Return the (X, Y) coordinate for the center point of the cell that contains the specified text.  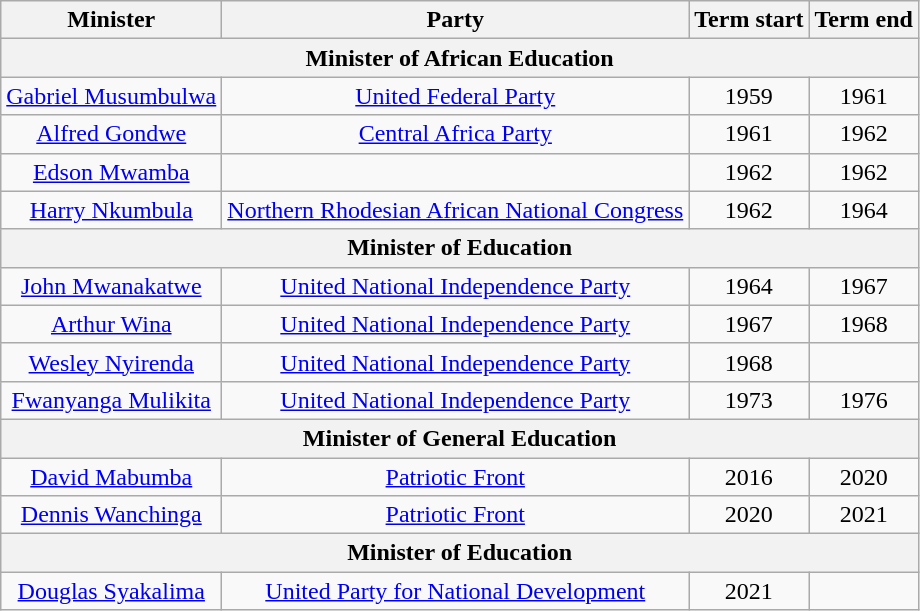
Alfred Gondwe (112, 134)
Edson Mwamba (112, 172)
United Party for National Development (456, 591)
Douglas Syakalima (112, 591)
Central Africa Party (456, 134)
Dennis Wanchinga (112, 515)
Harry Nkumbula (112, 210)
Term end (864, 20)
2016 (749, 477)
Party (456, 20)
David Mabumba (112, 477)
Gabriel Musumbulwa (112, 96)
Fwanyanga Mulikita (112, 400)
Wesley Nyirenda (112, 362)
Term start (749, 20)
1973 (749, 400)
Arthur Wina (112, 324)
United Federal Party (456, 96)
Minister of African Education (460, 58)
Minister (112, 20)
Northern Rhodesian African National Congress (456, 210)
1976 (864, 400)
Minister of General Education (460, 438)
1959 (749, 96)
John Mwanakatwe (112, 286)
